For the text-containing cell, return its midpoint in (X, Y) coordinate format. 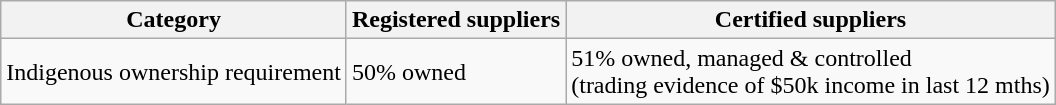
Certified suppliers (811, 20)
Registered suppliers (456, 20)
51% owned, managed & controlled(trading evidence of $50k income in last 12 mths) (811, 72)
Category (174, 20)
Indigenous ownership requirement (174, 72)
50% owned (456, 72)
